From the cell containing the given text, extract its center point as [X, Y] coordinate. 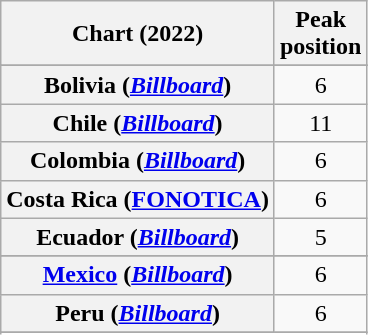
Colombia (Billboard) [138, 161]
Costa Rica (FONOTICA) [138, 199]
Chile (Billboard) [138, 123]
Peru (Billboard) [138, 313]
Ecuador (Billboard) [138, 237]
Chart (2022) [138, 34]
Mexico (Billboard) [138, 275]
Bolivia (Billboard) [138, 85]
5 [320, 237]
Peakposition [320, 34]
11 [320, 123]
